Extract the [x, y] coordinate from the center of the cell holding the provided text.  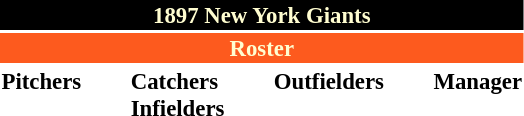
1897 New York Giants [262, 15]
Roster [262, 48]
